Scan for the cell matching the given text and deliver its (X, Y) coordinate at center. 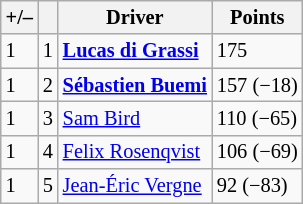
Jean-Éric Vergne (135, 186)
5 (48, 186)
110 (−65) (258, 118)
+/– (20, 17)
Driver (135, 17)
Points (258, 17)
106 (−69) (258, 152)
Felix Rosenqvist (135, 152)
3 (48, 118)
Sam Bird (135, 118)
92 (−83) (258, 186)
Lucas di Grassi (135, 51)
4 (48, 152)
175 (258, 51)
157 (−18) (258, 85)
2 (48, 85)
Sébastien Buemi (135, 85)
